Provide the (x, y) coordinate of the cell's center where the given text is located.  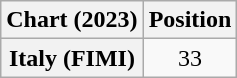
33 (190, 58)
Position (190, 20)
Chart (2023) (72, 20)
Italy (FIMI) (72, 58)
